Return the (x, y) coordinate for the center point of the cell that contains the specified text.  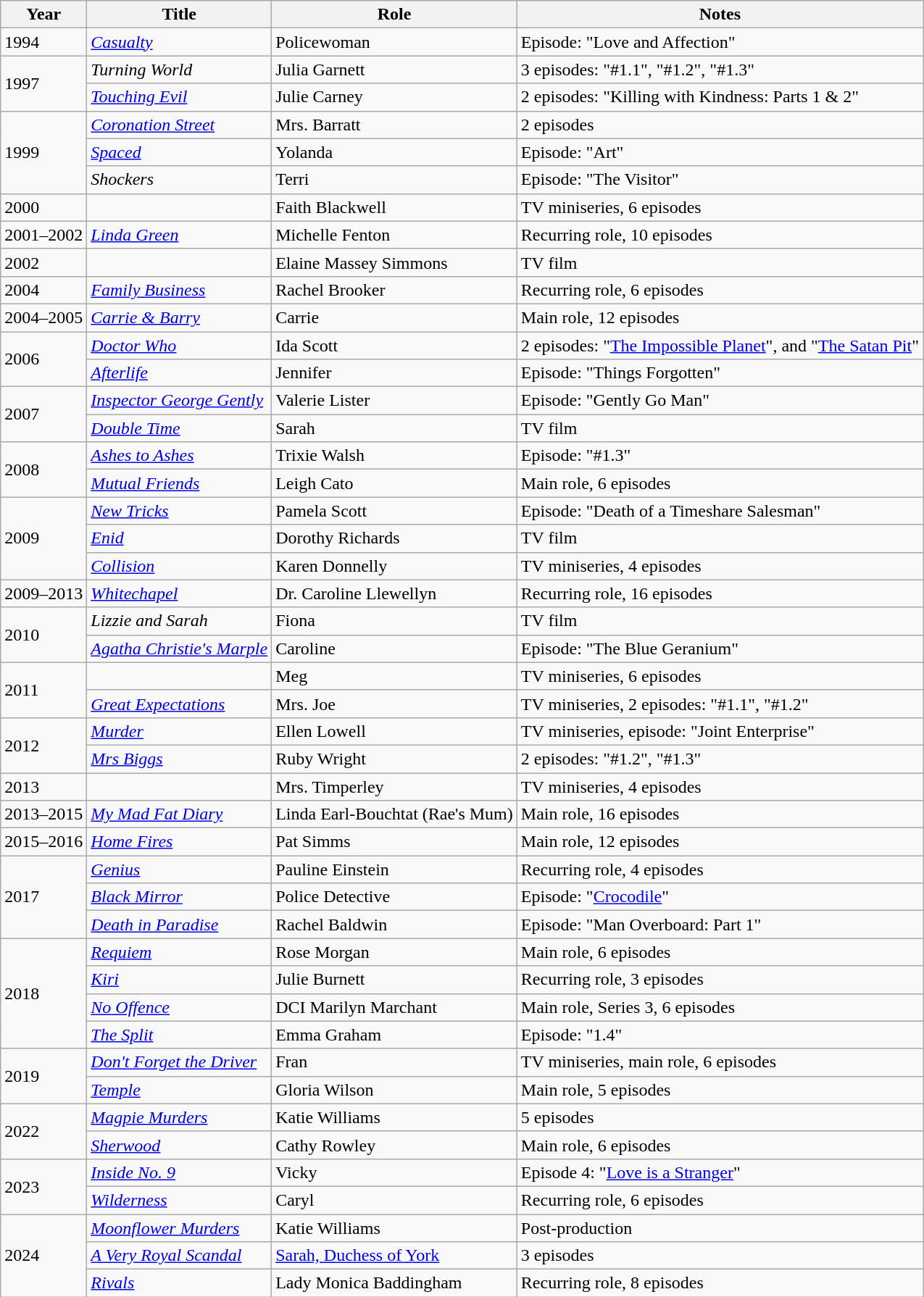
Episode: "Crocodile" (720, 897)
Enid (180, 538)
My Mad Fat Diary (180, 814)
A Very Royal Scandal (180, 1256)
Jennifer (394, 373)
Mrs. Barratt (394, 125)
2 episodes: "Killing with Kindness: Parts 1 & 2" (720, 97)
2010 (43, 635)
Year (43, 14)
Ellen Lowell (394, 731)
The Split (180, 1035)
Julie Burnett (394, 980)
Recurring role, 4 episodes (720, 869)
Mrs. Timperley (394, 786)
3 episodes: "#1.1", "#1.2", "#1.3" (720, 70)
Linda Green (180, 235)
Valerie Lister (394, 401)
Elaine Massey Simmons (394, 262)
Recurring role, 16 episodes (720, 593)
TV miniseries, episode: "Joint Enterprise" (720, 731)
2015–2016 (43, 842)
Dorothy Richards (394, 538)
2 episodes (720, 125)
2022 (43, 1131)
Genius (180, 869)
1994 (43, 42)
Policewoman (394, 42)
Title (180, 14)
Casualty (180, 42)
Sarah (394, 428)
2 episodes: "#1.2", "#1.3" (720, 759)
5 episodes (720, 1117)
Episode: "Gently Go Man" (720, 401)
Cathy Rowley (394, 1145)
Role (394, 14)
2001–2002 (43, 235)
Rose Morgan (394, 952)
Main role, Series 3, 6 episodes (720, 1007)
Notes (720, 14)
Murder (180, 731)
Gloria Wilson (394, 1090)
Episode: "The Visitor" (720, 180)
Afterlife (180, 373)
2019 (43, 1076)
Shockers (180, 180)
2023 (43, 1186)
Mrs Biggs (180, 759)
Post-production (720, 1228)
2002 (43, 262)
2008 (43, 470)
Sherwood (180, 1145)
Episode: "Love and Affection" (720, 42)
Emma Graham (394, 1035)
Mutual Friends (180, 483)
Great Expectations (180, 704)
Episode: "Death of a Timeshare Salesman" (720, 511)
2009–2013 (43, 593)
Main role, 5 episodes (720, 1090)
2018 (43, 993)
Yolanda (394, 152)
Police Detective (394, 897)
Requiem (180, 952)
2000 (43, 207)
1999 (43, 152)
Recurring role, 10 episodes (720, 235)
Temple (180, 1090)
Collision (180, 566)
Ashes to Ashes (180, 456)
3 episodes (720, 1256)
DCI Marilyn Marchant (394, 1007)
Terri (394, 180)
Agatha Christie's Marple (180, 648)
2 episodes: "The Impossible Planet", and "The Satan Pit" (720, 346)
Trixie Walsh (394, 456)
Lady Monica Baddingham (394, 1283)
2013 (43, 786)
Carrie (394, 317)
TV miniseries, main role, 6 episodes (720, 1062)
Recurring role, 8 episodes (720, 1283)
Episode: "1.4" (720, 1035)
Black Mirror (180, 897)
Caryl (394, 1200)
Linda Earl-Bouchtat (Rae's Mum) (394, 814)
Dr. Caroline Llewellyn (394, 593)
2017 (43, 897)
2024 (43, 1256)
Double Time (180, 428)
Lizzie and Sarah (180, 621)
Wilderness (180, 1200)
Faith Blackwell (394, 207)
Kiri (180, 980)
Episode: "The Blue Geranium" (720, 648)
Recurring role, 3 episodes (720, 980)
2007 (43, 414)
Whitechapel (180, 593)
Rachel Baldwin (394, 925)
Pamela Scott (394, 511)
Spaced (180, 152)
Fran (394, 1062)
Michelle Fenton (394, 235)
Meg (394, 676)
Karen Donnelly (394, 566)
Vicky (394, 1172)
Leigh Cato (394, 483)
Magpie Murders (180, 1117)
2006 (43, 359)
Mrs. Joe (394, 704)
Don't Forget the Driver (180, 1062)
Turning World (180, 70)
2012 (43, 745)
Coronation Street (180, 125)
TV miniseries, 2 episodes: "#1.1", "#1.2" (720, 704)
Inside No. 9 (180, 1172)
Pat Simms (394, 842)
Inspector George Gently (180, 401)
Touching Evil (180, 97)
Pauline Einstein (394, 869)
No Offence (180, 1007)
Rivals (180, 1283)
Main role, 16 episodes (720, 814)
Moonflower Murders (180, 1228)
Julia Garnett (394, 70)
Episode: "Things Forgotten" (720, 373)
Rachel Brooker (394, 290)
Fiona (394, 621)
Family Business (180, 290)
Episode: "#1.3" (720, 456)
2004–2005 (43, 317)
Doctor Who (180, 346)
Caroline (394, 648)
2009 (43, 538)
Ruby Wright (394, 759)
2004 (43, 290)
Episode: "Art" (720, 152)
2013–2015 (43, 814)
Home Fires (180, 842)
Death in Paradise (180, 925)
Julie Carney (394, 97)
2011 (43, 690)
New Tricks (180, 511)
1997 (43, 83)
Ida Scott (394, 346)
Episode 4: "Love is a Stranger" (720, 1172)
Episode: "Man Overboard: Part 1" (720, 925)
Carrie & Barry (180, 317)
Sarah, Duchess of York (394, 1256)
